Provide the (x, y) coordinate of the cell's center where the given text is located.  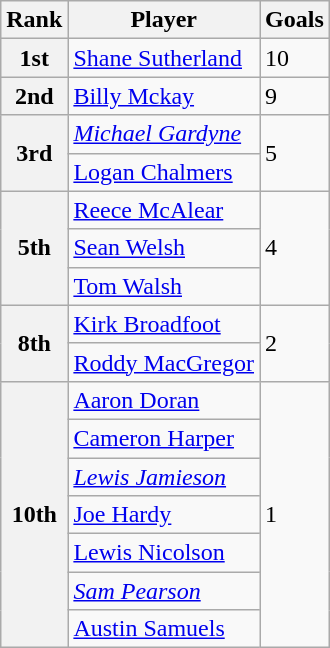
Aaron Doran (164, 400)
10 (295, 58)
Rank (34, 20)
Lewis Jamieson (164, 477)
Roddy MacGregor (164, 362)
5 (295, 153)
Kirk Broadfoot (164, 324)
1st (34, 58)
8th (34, 343)
Reece McAlear (164, 210)
3rd (34, 153)
Sam Pearson (164, 591)
Logan Chalmers (164, 172)
Player (164, 20)
Goals (295, 20)
5th (34, 248)
9 (295, 96)
10th (34, 514)
Austin Samuels (164, 629)
2nd (34, 96)
Cameron Harper (164, 438)
Joe Hardy (164, 515)
4 (295, 248)
Billy Mckay (164, 96)
2 (295, 343)
1 (295, 514)
Tom Walsh (164, 286)
Shane Sutherland (164, 58)
Michael Gardyne (164, 134)
Sean Welsh (164, 248)
Lewis Nicolson (164, 553)
